Pinpoint the cell where the given text exists, returning its (X, Y) midpoint coordinate. 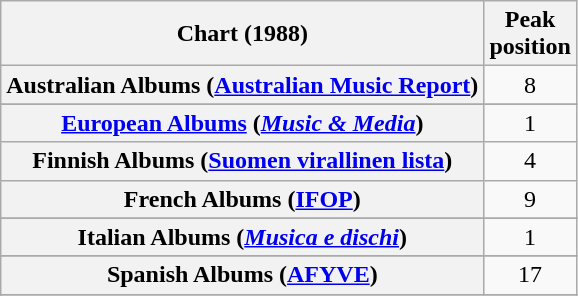
Australian Albums (Australian Music Report) (242, 85)
European Albums (Music & Media) (242, 123)
4 (530, 161)
8 (530, 85)
Spanish Albums (AFYVE) (242, 275)
17 (530, 275)
Italian Albums (Musica e dischi) (242, 237)
Peakposition (530, 34)
French Albums (IFOP) (242, 199)
9 (530, 199)
Finnish Albums (Suomen virallinen lista) (242, 161)
Chart (1988) (242, 34)
